Provide the (X, Y) coordinate of the cell's center where the given text is located.  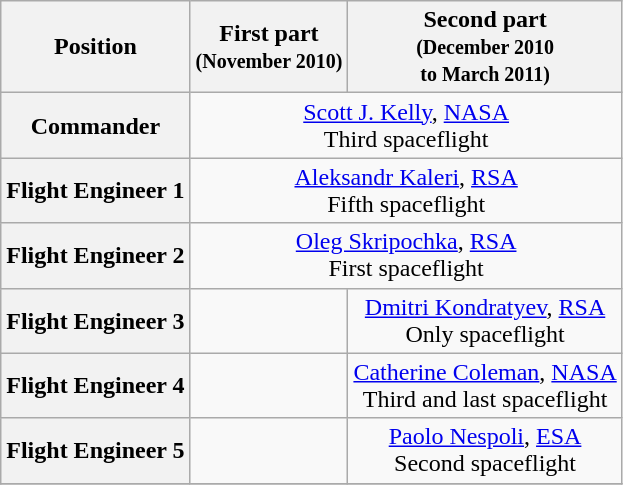
Flight Engineer 5 (96, 450)
Scott J. Kelly, NASAThird spaceflight (406, 126)
Position (96, 47)
First part(November 2010) (269, 47)
Paolo Nespoli, ESASecond spaceflight (485, 450)
Commander (96, 126)
Catherine Coleman, NASAThird and last spaceflight (485, 386)
Flight Engineer 4 (96, 386)
Aleksandr Kaleri, RSAFifth spaceflight (406, 190)
Second part(December 2010 to March 2011) (485, 47)
Dmitri Kondratyev, RSAOnly spaceflight (485, 320)
Flight Engineer 1 (96, 190)
Oleg Skripochka, RSAFirst spaceflight (406, 256)
Flight Engineer 2 (96, 256)
Flight Engineer 3 (96, 320)
